Find where the given text appears and provide that cell's center as (X, Y) coordinate. 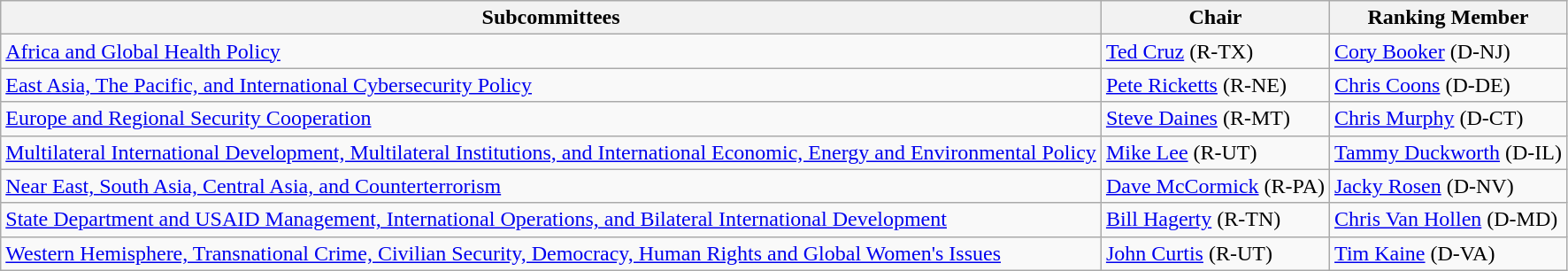
Near East, South Asia, Central Asia, and Counterterrorism (551, 186)
Chris Murphy (D-CT) (1449, 119)
Jacky Rosen (D-NV) (1449, 186)
Tammy Duckworth (D-IL) (1449, 152)
Chair (1215, 18)
East Asia, The Pacific, and International Cybersecurity Policy (551, 85)
Subcommittees (551, 18)
Mike Lee (R-UT) (1215, 152)
Europe and Regional Security Cooperation (551, 119)
Pete Ricketts (R-NE) (1215, 85)
Ranking Member (1449, 18)
Chris Coons (D-DE) (1449, 85)
Ted Cruz (R-TX) (1215, 51)
Bill Hagerty (R-TN) (1215, 220)
Steve Daines (R-MT) (1215, 119)
Multilateral International Development, Multilateral Institutions, and International Economic, Energy and Environmental Policy (551, 152)
Tim Kaine (D-VA) (1449, 253)
John Curtis (R-UT) (1215, 253)
Africa and Global Health Policy (551, 51)
Dave McCormick (R-PA) (1215, 186)
State Department and USAID Management, International Operations, and Bilateral International Development (551, 220)
Cory Booker (D-NJ) (1449, 51)
Western Hemisphere, Transnational Crime, Civilian Security, Democracy, Human Rights and Global Women's Issues (551, 253)
Chris Van Hollen (D-MD) (1449, 220)
